For the text-containing cell, return its midpoint in (x, y) coordinate format. 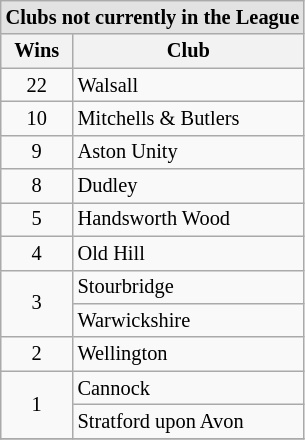
Old Hill (188, 253)
Warwickshire (188, 320)
Aston Unity (188, 152)
Stourbridge (188, 287)
Cannock (188, 388)
Clubs not currently in the League (152, 17)
Dudley (188, 186)
Wellington (188, 354)
Wins (37, 51)
9 (37, 152)
Club (188, 51)
4 (37, 253)
8 (37, 186)
2 (37, 354)
5 (37, 219)
Mitchells & Butlers (188, 118)
3 (37, 304)
10 (37, 118)
Stratford upon Avon (188, 421)
22 (37, 85)
1 (37, 404)
Handsworth Wood (188, 219)
Walsall (188, 85)
